Identify which cell holds the provided text, then report its [X, Y] central coordinate. 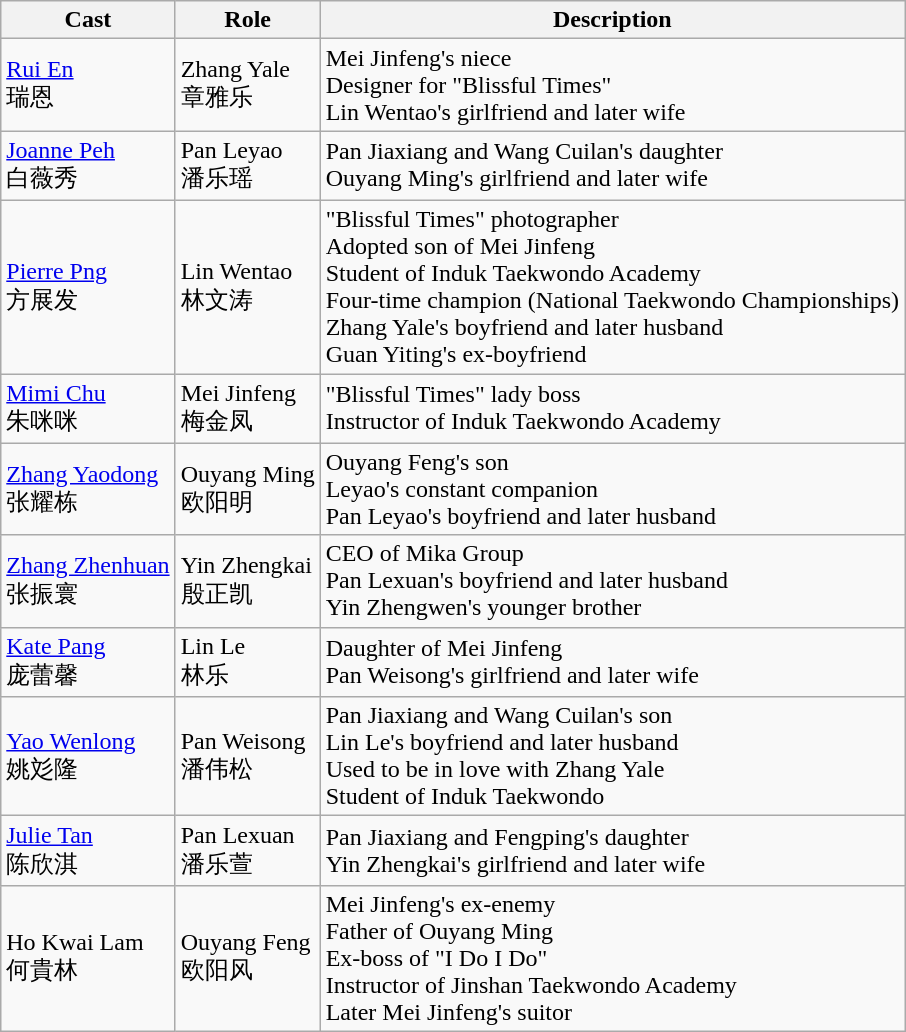
Yin Zhengkai 殷正凯 [248, 581]
Kate Pang 庞蕾馨 [88, 662]
Rui En 瑞恩 [88, 85]
Pan Jiaxiang and Fengping's daughter Yin Zhengkai's girlfriend and later wife [612, 851]
Zhang Zhenhuan 张振寰 [88, 581]
Cast [88, 20]
Mei Jinfeng 梅金凤 [248, 409]
Ouyang Feng 欧阳风 [248, 958]
Description [612, 20]
CEO of Mika Group Pan Lexuan's boyfriend and later husband Yin Zhengwen's younger brother [612, 581]
Ho Kwai Lam 何貴林 [88, 958]
Mimi Chu 朱咪咪 [88, 409]
Lin Wentao 林文涛 [248, 286]
Daughter of Mei Jinfeng Pan Weisong's girlfriend and later wife [612, 662]
Role [248, 20]
Yao Wenlong 姚彣隆 [88, 756]
Zhang Yale 章雅乐 [248, 85]
Julie Tan 陈欣淇 [88, 851]
Lin Le 林乐 [248, 662]
Joanne Peh 白薇秀 [88, 166]
Pierre Png 方展发 [88, 286]
Ouyang Feng's son Leyao's constant companion Pan Leyao's boyfriend and later husband [612, 489]
Pan Lexuan 潘乐萱 [248, 851]
Mei Jinfeng's niece Designer for "Blissful Times" Lin Wentao's girlfriend and later wife [612, 85]
Pan Jiaxiang and Wang Cuilan's daughter Ouyang Ming's girlfriend and later wife [612, 166]
Mei Jinfeng's ex-enemy Father of Ouyang Ming Ex-boss of "I Do I Do" Instructor of Jinshan Taekwondo Academy Later Mei Jinfeng's suitor [612, 958]
Pan Leyao 潘乐瑶 [248, 166]
Pan Jiaxiang and Wang Cuilan's son Lin Le's boyfriend and later husband Used to be in love with Zhang Yale Student of Induk Taekwondo [612, 756]
Pan Weisong 潘伟松 [248, 756]
Ouyang Ming 欧阳明 [248, 489]
"Blissful Times" lady boss Instructor of Induk Taekwondo Academy [612, 409]
Zhang Yaodong 张耀栋 [88, 489]
